From the cell containing the given text, extract its center point as [x, y] coordinate. 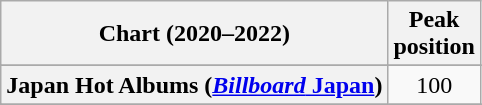
Chart (2020–2022) [194, 34]
100 [434, 85]
Peakposition [434, 34]
Japan Hot Albums (Billboard Japan) [194, 85]
